Identify which cell holds the provided text, then report its (x, y) central coordinate. 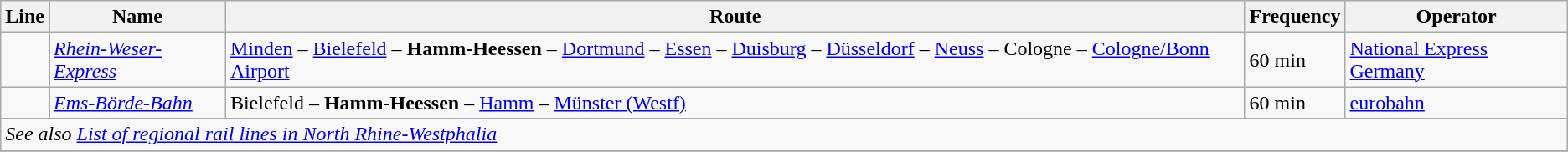
Bielefeld – Hamm-Heessen – Hamm – Münster (Westf) (735, 103)
Minden – Bielefeld – Hamm-Heessen – Dortmund – Essen – Duisburg – Düsseldorf – Neuss – Cologne – Cologne/Bonn Airport (735, 60)
Rhein-Weser-Express (137, 60)
Route (735, 17)
Line (25, 17)
eurobahn (1456, 103)
National Express Germany (1456, 60)
Operator (1456, 17)
Name (137, 17)
Frequency (1295, 17)
Ems-Börde-Bahn (137, 103)
See also List of regional rail lines in North Rhine-Westphalia (784, 134)
